Locate the cell with the specified text and output its (x, y) center coordinate. 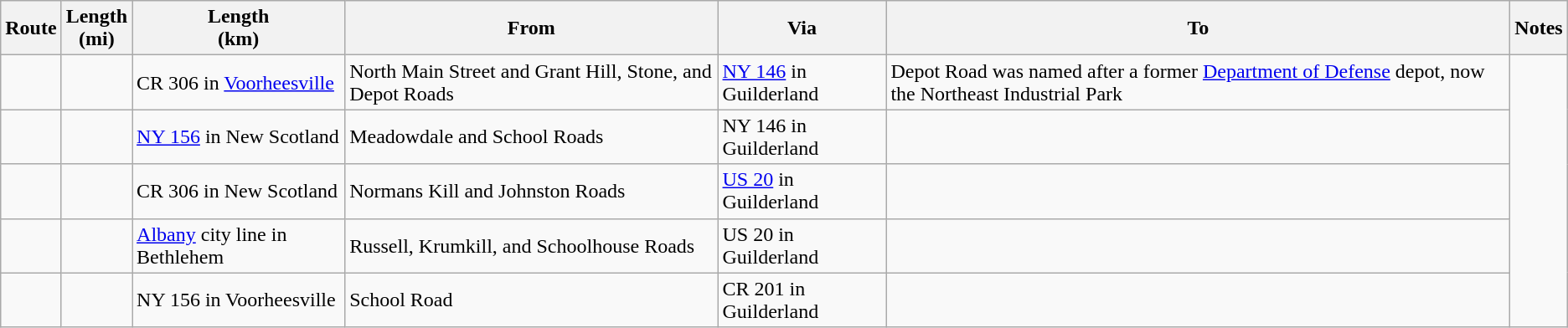
Albany city line in Bethlehem (239, 246)
Depot Road was named after a former Department of Defense depot, now the Northeast Industrial Park (1198, 82)
Notes (1539, 28)
To (1198, 28)
Via (802, 28)
Russell, Krumkill, and Schoolhouse Roads (531, 246)
School Road (531, 300)
North Main Street and Grant Hill, Stone, and Depot Roads (531, 82)
CR 201 in Guilderland (802, 300)
NY 156 in New Scotland (239, 137)
Normans Kill and Johnston Roads (531, 191)
Route (31, 28)
Length(km) (239, 28)
CR 306 in Voorheesville (239, 82)
From (531, 28)
Meadowdale and School Roads (531, 137)
CR 306 in New Scotland (239, 191)
Length(mi) (96, 28)
NY 156 in Voorheesville (239, 300)
